Output the (X, Y) coordinate of the center of the cell containing the given text.  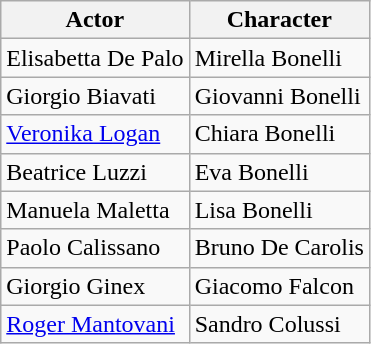
Elisabetta De Palo (95, 58)
Character (279, 20)
Lisa Bonelli (279, 210)
Giovanni Bonelli (279, 96)
Giacomo Falcon (279, 286)
Sandro Colussi (279, 324)
Beatrice Luzzi (95, 172)
Giorgio Biavati (95, 96)
Chiara Bonelli (279, 134)
Eva Bonelli (279, 172)
Actor (95, 20)
Bruno De Carolis (279, 248)
Veronika Logan (95, 134)
Paolo Calissano (95, 248)
Mirella Bonelli (279, 58)
Roger Mantovani (95, 324)
Giorgio Ginex (95, 286)
Manuela Maletta (95, 210)
